Provide the [x, y] coordinate of the cell's center where the given text is located.  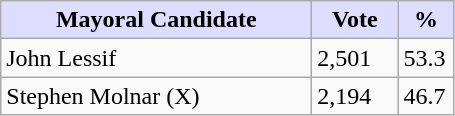
Mayoral Candidate [156, 20]
46.7 [426, 96]
John Lessif [156, 58]
53.3 [426, 58]
2,194 [355, 96]
Vote [355, 20]
% [426, 20]
Stephen Molnar (X) [156, 96]
2,501 [355, 58]
